Find where the given text appears and provide that cell's center as (X, Y) coordinate. 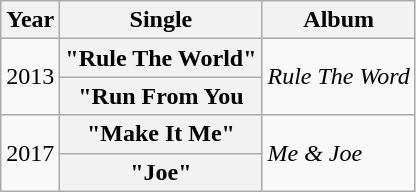
2017 (30, 153)
Rule The Word (338, 77)
2013 (30, 77)
Me & Joe (338, 153)
"Joe" (161, 172)
Album (338, 20)
"Rule The World" (161, 58)
Single (161, 20)
"Run From You (161, 96)
Year (30, 20)
"Make It Me" (161, 134)
